Pinpoint the cell where the given text exists, returning its (X, Y) midpoint coordinate. 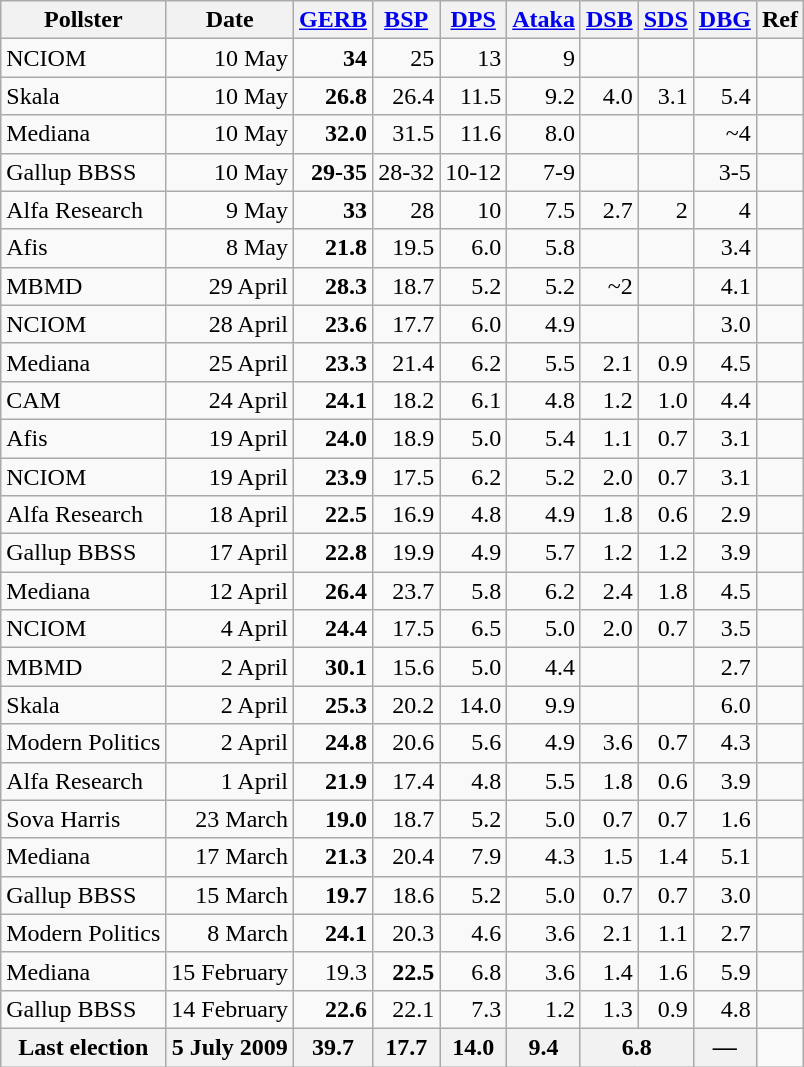
25.3 (334, 705)
19.0 (334, 819)
7.9 (474, 857)
4.1 (724, 286)
2.9 (724, 515)
Date (230, 20)
2.4 (609, 591)
9.9 (544, 705)
7.3 (474, 1009)
BSP (406, 20)
5 July 2009 (230, 1047)
18.9 (406, 438)
1.3 (609, 1009)
DPS (474, 20)
28.3 (334, 286)
23.7 (406, 591)
12 April (230, 591)
4 April (230, 629)
25 (406, 58)
28 (406, 210)
20.4 (406, 857)
Pollster (84, 20)
~4 (724, 134)
24.8 (334, 743)
7-9 (544, 172)
17.4 (406, 781)
39.7 (334, 1047)
22.8 (334, 553)
14 February (230, 1009)
5.1 (724, 857)
23.9 (334, 477)
Ataka (544, 20)
3.5 (724, 629)
9 May (230, 210)
10 (474, 210)
19.7 (334, 895)
5.9 (724, 971)
20.3 (406, 933)
18.6 (406, 895)
Ref (780, 20)
9 (544, 58)
15.6 (406, 667)
23.6 (334, 324)
Sova Harris (84, 819)
21.8 (334, 248)
18.2 (406, 400)
3.4 (724, 248)
DBG (724, 20)
23.3 (334, 362)
4.0 (609, 96)
26.8 (334, 96)
11.5 (474, 96)
19.3 (334, 971)
6.5 (474, 629)
21.3 (334, 857)
23 March (230, 819)
— (724, 1047)
25 April (230, 362)
CAM (84, 400)
4.6 (474, 933)
DSB (609, 20)
29-35 (334, 172)
28-32 (406, 172)
34 (334, 58)
1.5 (609, 857)
~2 (609, 286)
17 April (230, 553)
11.6 (474, 134)
15 March (230, 895)
1 April (230, 781)
18 April (230, 515)
16.9 (406, 515)
19.9 (406, 553)
33 (334, 210)
17 March (230, 857)
22.6 (334, 1009)
21.9 (334, 781)
2 (666, 210)
19.5 (406, 248)
Last election (84, 1047)
22.1 (406, 1009)
28 April (230, 324)
5.6 (474, 743)
7.5 (544, 210)
21.4 (406, 362)
SDS (666, 20)
31.5 (406, 134)
3-5 (724, 172)
9.4 (544, 1047)
5.7 (544, 553)
20.6 (406, 743)
8 March (230, 933)
20.2 (406, 705)
6.1 (474, 400)
4 (724, 210)
10-12 (474, 172)
24.4 (334, 629)
1.0 (666, 400)
9.2 (544, 96)
8.0 (544, 134)
24.0 (334, 438)
GERB (334, 20)
29 April (230, 286)
30.1 (334, 667)
24 April (230, 400)
8 May (230, 248)
15 February (230, 971)
32.0 (334, 134)
13 (474, 58)
